From the cell containing the given text, extract its center point as (X, Y) coordinate. 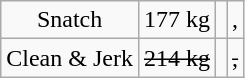
214 kg (176, 58)
Clean & Jerk (70, 58)
177 kg (176, 20)
Snatch (70, 20)
